Extract the (X, Y) coordinate from the center of the cell holding the provided text.  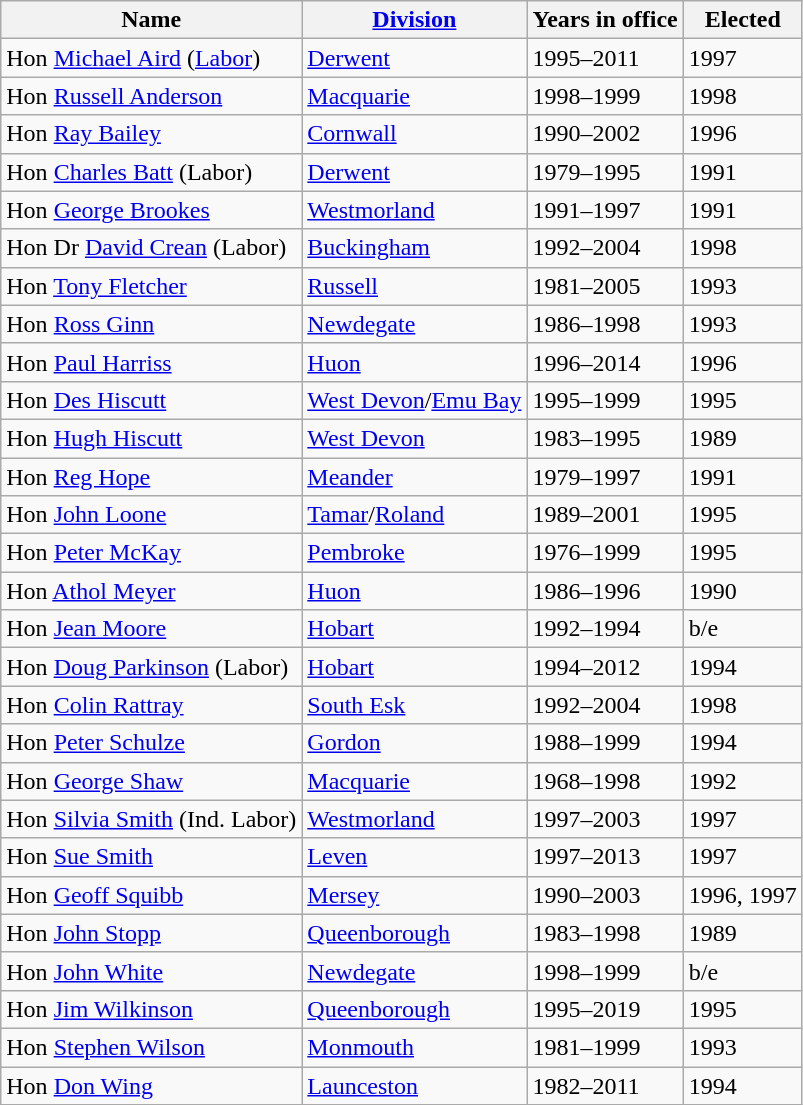
1994–2012 (605, 667)
Pembroke (414, 553)
West Devon (414, 438)
1983–1995 (605, 438)
Hon Doug Parkinson (Labor) (152, 667)
Hon Des Hiscutt (152, 400)
Cornwall (414, 134)
1979–1997 (605, 477)
1997–2003 (605, 819)
Hon Peter McKay (152, 553)
1990–2003 (605, 895)
Gordon (414, 743)
Hon Tony Fletcher (152, 286)
Division (414, 20)
1996, 1997 (742, 895)
Hon Reg Hope (152, 477)
Hon Jim Wilkinson (152, 1009)
Hon Ray Bailey (152, 134)
Hon Jean Moore (152, 629)
Meander (414, 477)
Hon Silvia Smith (Ind. Labor) (152, 819)
Elected (742, 20)
Hon Athol Meyer (152, 591)
Hon Dr David Crean (Labor) (152, 248)
Years in office (605, 20)
1968–1998 (605, 781)
1995–2011 (605, 58)
Hon John White (152, 971)
1981–1999 (605, 1047)
Hon Geoff Squibb (152, 895)
1986–1998 (605, 324)
Hon Colin Rattray (152, 705)
1992 (742, 781)
1997–2013 (605, 857)
1996–2014 (605, 362)
1995–2019 (605, 1009)
1990 (742, 591)
1982–2011 (605, 1085)
Russell (414, 286)
Buckingham (414, 248)
Hon George Shaw (152, 781)
Leven (414, 857)
West Devon/Emu Bay (414, 400)
Hon Don Wing (152, 1085)
1983–1998 (605, 933)
Mersey (414, 895)
1976–1999 (605, 553)
Hon John Stopp (152, 933)
Hon Hugh Hiscutt (152, 438)
Tamar/Roland (414, 515)
1992–1994 (605, 629)
Hon Peter Schulze (152, 743)
Hon Charles Batt (Labor) (152, 172)
1979–1995 (605, 172)
South Esk (414, 705)
1989–2001 (605, 515)
Launceston (414, 1085)
Hon Sue Smith (152, 857)
Hon George Brookes (152, 210)
1988–1999 (605, 743)
1981–2005 (605, 286)
1991–1997 (605, 210)
Hon Stephen Wilson (152, 1047)
Hon Ross Ginn (152, 324)
1990–2002 (605, 134)
Hon Michael Aird (Labor) (152, 58)
Hon Russell Anderson (152, 96)
Name (152, 20)
Hon John Loone (152, 515)
1995–1999 (605, 400)
Hon Paul Harriss (152, 362)
1986–1996 (605, 591)
Monmouth (414, 1047)
